Identify which cell holds the provided text, then report its (X, Y) central coordinate. 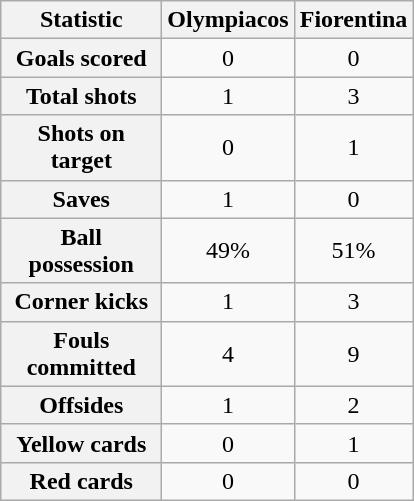
Total shots (82, 96)
Shots on target (82, 148)
Goals scored (82, 58)
Ball possession (82, 250)
Corner kicks (82, 302)
9 (354, 354)
Fouls committed (82, 354)
49% (228, 250)
Red cards (82, 481)
Saves (82, 199)
2 (354, 405)
Fiorentina (354, 20)
Olympiacos (228, 20)
Yellow cards (82, 443)
51% (354, 250)
4 (228, 354)
Offsides (82, 405)
Statistic (82, 20)
